Return the [X, Y] coordinate for the center point of the cell that contains the specified text.  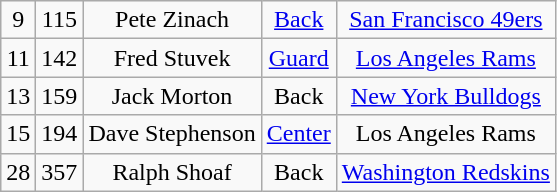
15 [18, 134]
Pete Zinach [172, 20]
New York Bulldogs [446, 96]
13 [18, 96]
9 [18, 20]
Ralph Shoaf [172, 172]
159 [60, 96]
142 [60, 58]
357 [60, 172]
194 [60, 134]
11 [18, 58]
Center [298, 134]
Guard [298, 58]
Fred Stuvek [172, 58]
28 [18, 172]
Dave Stephenson [172, 134]
San Francisco 49ers [446, 20]
Washington Redskins [446, 172]
115 [60, 20]
Jack Morton [172, 96]
